Capture the cell that displays the provided text and extract its [X, Y] central coordinate. 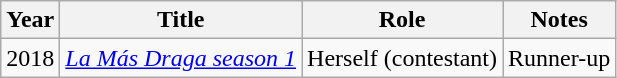
Notes [560, 20]
2018 [30, 58]
Title [181, 20]
Role [402, 20]
Runner-up [560, 58]
La Más Draga season 1 [181, 58]
Year [30, 20]
Herself (contestant) [402, 58]
